Provide the (x, y) coordinate of the cell's center where the given text is located.  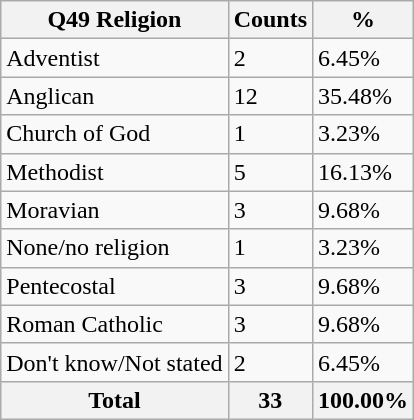
Pentecostal (114, 286)
Counts (270, 20)
Church of God (114, 134)
Methodist (114, 172)
33 (270, 400)
Don't know/Not stated (114, 362)
Q49 Religion (114, 20)
Adventist (114, 58)
5 (270, 172)
Total (114, 400)
16.13% (364, 172)
None/no religion (114, 248)
35.48% (364, 96)
Roman Catholic (114, 324)
12 (270, 96)
Anglican (114, 96)
% (364, 20)
100.00% (364, 400)
Moravian (114, 210)
